From the cell containing the given text, extract its center point as [x, y] coordinate. 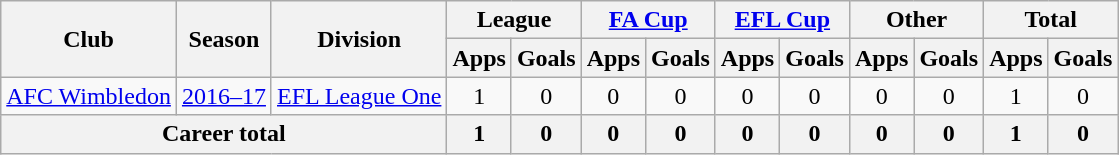
Career total [224, 134]
League [514, 20]
Other [916, 20]
Division [358, 39]
Club [89, 39]
Season [224, 39]
FA Cup [648, 20]
EFL Cup [782, 20]
EFL League One [358, 96]
AFC Wimbledon [89, 96]
2016–17 [224, 96]
Total [1051, 20]
